Return [x, y] of the center of cell containing provided text 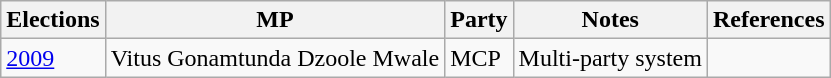
References [768, 20]
Elections [53, 20]
Vitus Gonamtunda Dzoole Mwale [275, 58]
MCP [479, 58]
2009 [53, 58]
MP [275, 20]
Party [479, 20]
Notes [610, 20]
Multi-party system [610, 58]
